Detect which cell encompasses the target text, then output its (x, y) center coordinate. 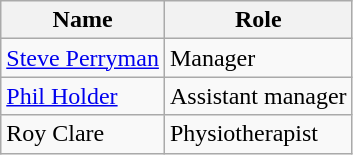
Phil Holder (83, 96)
Assistant manager (258, 96)
Manager (258, 58)
Roy Clare (83, 134)
Steve Perryman (83, 58)
Role (258, 20)
Physiotherapist (258, 134)
Name (83, 20)
